Pinpoint the cell where the given text exists, returning its [x, y] midpoint coordinate. 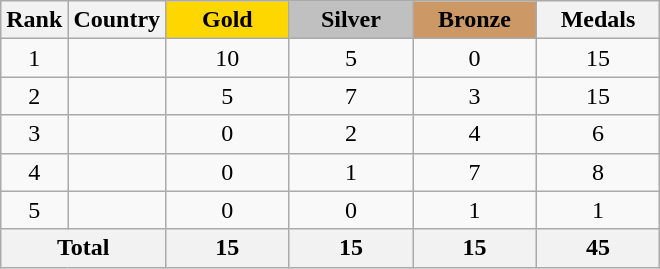
10 [228, 58]
6 [598, 134]
Bronze [475, 20]
45 [598, 248]
8 [598, 172]
Gold [228, 20]
Country [117, 20]
Rank [34, 20]
Medals [598, 20]
Total [84, 248]
Silver [351, 20]
